Scan for the cell matching the given text and deliver its [x, y] coordinate at center. 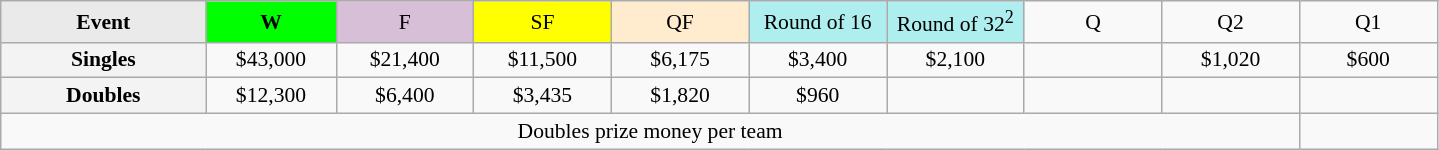
Event [104, 22]
$6,175 [680, 60]
$43,000 [271, 60]
Doubles [104, 96]
$2,100 [955, 60]
$3,400 [818, 60]
$1,820 [680, 96]
QF [680, 22]
Q [1093, 22]
W [271, 22]
Singles [104, 60]
Q2 [1231, 22]
$1,020 [1231, 60]
$6,400 [405, 96]
$12,300 [271, 96]
Round of 322 [955, 22]
$3,435 [543, 96]
$21,400 [405, 60]
Doubles prize money per team [650, 132]
Round of 16 [818, 22]
F [405, 22]
$600 [1368, 60]
$11,500 [543, 60]
$960 [818, 96]
Q1 [1368, 22]
SF [543, 22]
